Identify which cell holds the provided text, then report its [X, Y] central coordinate. 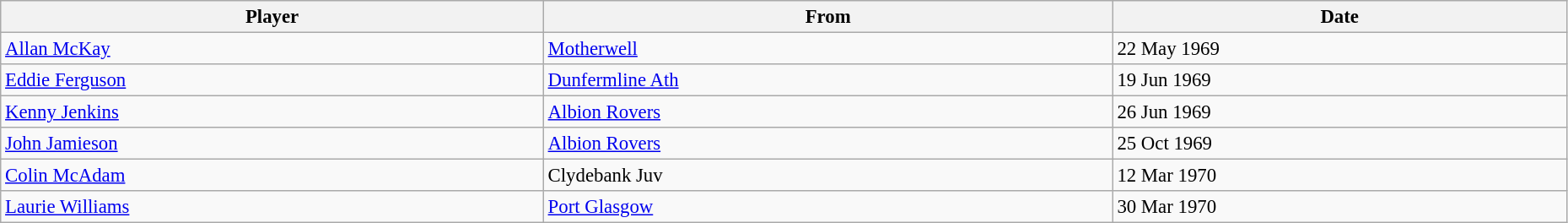
Player [272, 17]
Laurie Williams [272, 207]
22 May 1969 [1339, 49]
12 Mar 1970 [1339, 176]
30 Mar 1970 [1339, 207]
Kenny Jenkins [272, 112]
Colin McAdam [272, 176]
Dunfermline Ath [828, 80]
Date [1339, 17]
26 Jun 1969 [1339, 112]
Port Glasgow [828, 207]
25 Oct 1969 [1339, 144]
Clydebank Juv [828, 176]
Allan McKay [272, 49]
Eddie Ferguson [272, 80]
John Jamieson [272, 144]
19 Jun 1969 [1339, 80]
Motherwell [828, 49]
From [828, 17]
